Search for the cell housing the specified text and yield its (x, y) center coordinate. 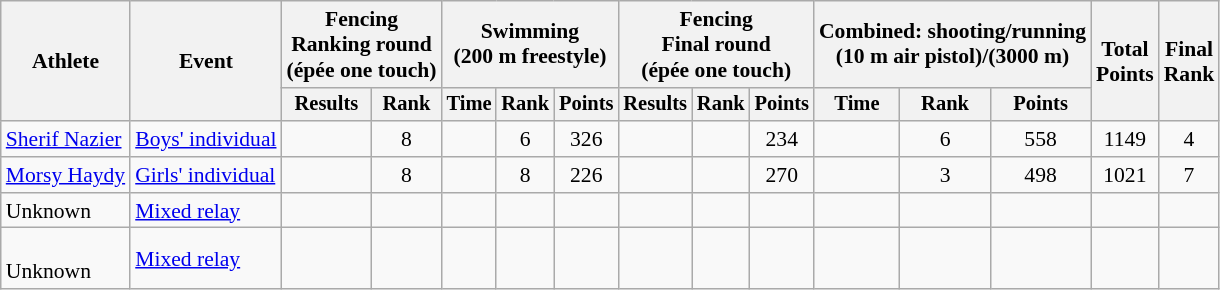
Boys' individual (206, 139)
226 (586, 175)
FencingFinal round(épée one touch) (716, 44)
Swimming(200 m freestyle) (530, 44)
Morsy Haydy (66, 175)
326 (586, 139)
Athlete (66, 61)
4 (1190, 139)
Girls' individual (206, 175)
FinalRank (1190, 61)
7 (1190, 175)
1149 (1125, 139)
498 (1040, 175)
Combined: shooting/running(10 m air pistol)/(3000 m) (952, 44)
3 (945, 175)
1021 (1125, 175)
Sherif Nazier (66, 139)
Event (206, 61)
FencingRanking round(épée one touch) (362, 44)
270 (782, 175)
234 (782, 139)
TotalPoints (1125, 61)
558 (1040, 139)
